Search for the cell housing the specified text and yield its [X, Y] center coordinate. 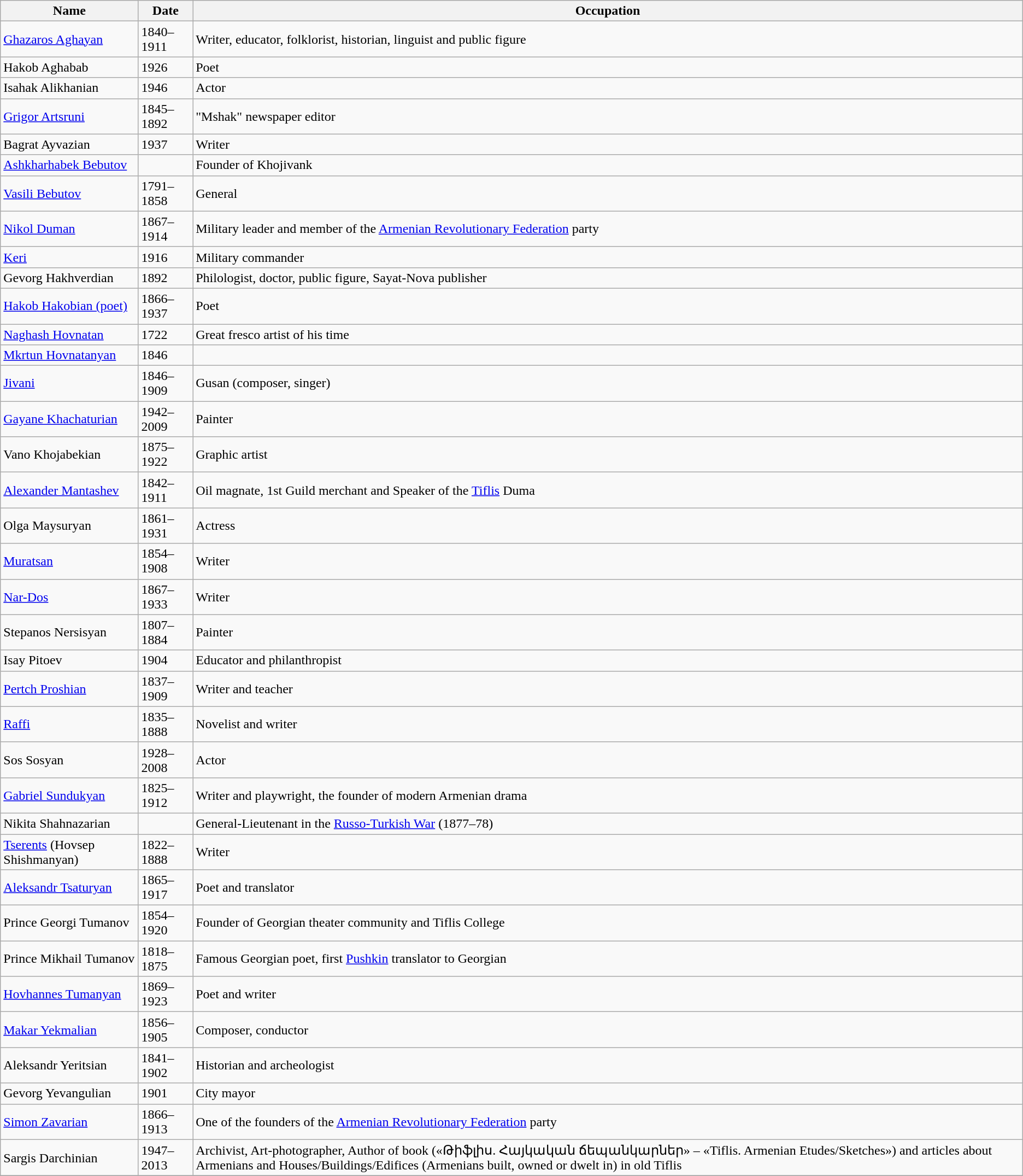
Name [69, 11]
Nikita Shahnazarian [69, 823]
Prince Mikhail Tumanov [69, 959]
General-Lieutenant in the Russo-Turkish War (1877–78) [608, 823]
1861–1931 [166, 526]
1854–1920 [166, 923]
Famous Georgian poet, first Pushkin translator to Georgian [608, 959]
Raffi [69, 724]
Great fresco artist of his time [608, 334]
Novelist and writer [608, 724]
1867–1914 [166, 229]
1837–1909 [166, 689]
Isahak Alikhanian [69, 88]
Pertch Proshian [69, 689]
Ashkharhabek Bebutov [69, 165]
Simon Zavarian [69, 1122]
1791–1858 [166, 194]
1926 [166, 67]
1865–1917 [166, 888]
1825–1912 [166, 795]
Grigor Artsruni [69, 116]
Ghazaros Aghayan [69, 39]
Nikol Duman [69, 229]
1869–1923 [166, 994]
Bagrat Ayvazian [69, 144]
1875–1922 [166, 455]
Gevorg Hakhverdian [69, 278]
1841–1902 [166, 1065]
1846 [166, 355]
Hakob Aghabab [69, 67]
Writer, educator, folklorist, historian, linguist and public figure [608, 39]
Graphic artist [608, 455]
Occupation [608, 11]
1835–1888 [166, 724]
1901 [166, 1093]
Sargis Darchinian [69, 1158]
Tserents (Hovsep Shishmanyan) [69, 852]
1916 [166, 257]
1946 [166, 88]
1842–1911 [166, 490]
Gabriel Sundukyan [69, 795]
Aleksandr Yeritsian [69, 1065]
1818–1875 [166, 959]
1822–1888 [166, 852]
1846–1909 [166, 384]
1845–1892 [166, 116]
Gayane Khachaturian [69, 419]
Stepanos Nersisyan [69, 632]
1928–2008 [166, 760]
Prince Georgi Tumanov [69, 923]
1892 [166, 278]
Date [166, 11]
Writer and teacher [608, 689]
Isay Pitoev [69, 660]
Historian and archeologist [608, 1065]
1867–1933 [166, 597]
Poet and translator [608, 888]
1840–1911 [166, 39]
Aleksandr Tsaturyan [69, 888]
1856–1905 [166, 1030]
Hakob Hakobian (poet) [69, 306]
1866–1937 [166, 306]
1722 [166, 334]
Naghash Hovnatan [69, 334]
General [608, 194]
Gusan (composer, singer) [608, 384]
Military commander [608, 257]
1807–1884 [166, 632]
Founder of Khojivank [608, 165]
Actress [608, 526]
Alexander Mantashev [69, 490]
1942–2009 [166, 419]
Jivani [69, 384]
Vasili Bebutov [69, 194]
Oil magnate, 1st Guild merchant and Speaker of the Tiflis Duma [608, 490]
Mkrtun Hovnatanyan [69, 355]
1854–1908 [166, 561]
1947–2013 [166, 1158]
Sos Sosyan [69, 760]
1937 [166, 144]
"Mshak" newspaper editor [608, 116]
Philologist, doctor, public figure, Sayat-Nova publisher [608, 278]
Military leader and member of the Armenian Revolutionary Federation party [608, 229]
Makar Yekmalian [69, 1030]
Nar-Dos [69, 597]
1866–1913 [166, 1122]
One of the founders of the Armenian Revolutionary Federation party [608, 1122]
Educator and philanthropist [608, 660]
Olga Maysuryan [69, 526]
Muratsan [69, 561]
Vano Khojabekian [69, 455]
Poet and writer [608, 994]
Writer and playwright, the founder of modern Armenian drama [608, 795]
City mayor [608, 1093]
Hovhannes Tumanyan [69, 994]
Gevorg Yevangulian [69, 1093]
Keri [69, 257]
1904 [166, 660]
Founder of Georgian theater community and Tiflis College [608, 923]
Composer, conductor [608, 1030]
